For the text-containing cell, return its midpoint in [X, Y] coordinate format. 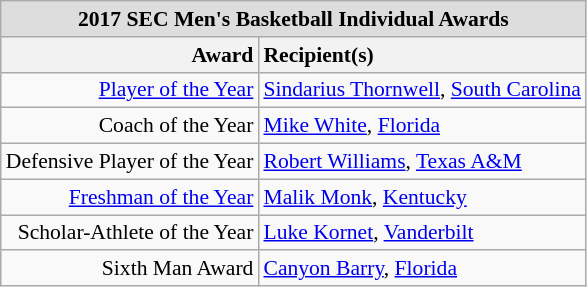
Robert Williams, Texas A&M [422, 162]
Recipient(s) [422, 55]
Canyon Barry, Florida [422, 269]
Freshman of the Year [130, 197]
Defensive Player of the Year [130, 162]
Malik Monk, Kentucky [422, 197]
Scholar-Athlete of the Year [130, 233]
Luke Kornet, Vanderbilt [422, 233]
Award [130, 55]
Player of the Year [130, 90]
Sixth Man Award [130, 269]
Mike White, Florida [422, 126]
2017 SEC Men's Basketball Individual Awards [294, 19]
Coach of the Year [130, 126]
Sindarius Thornwell, South Carolina [422, 90]
